Detect which cell encompasses the target text, then output its [X, Y] center coordinate. 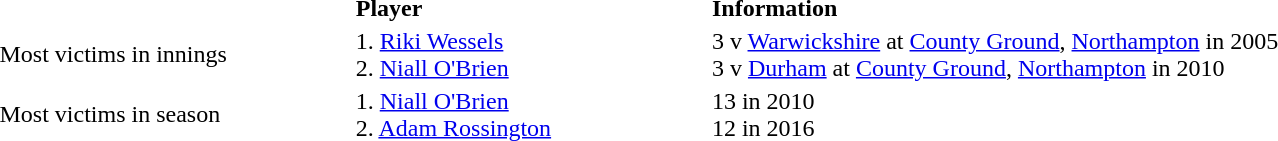
1. Riki Wessels2. Niall O'Brien [530, 54]
